Capture the cell that displays the provided text and extract its [x, y] central coordinate. 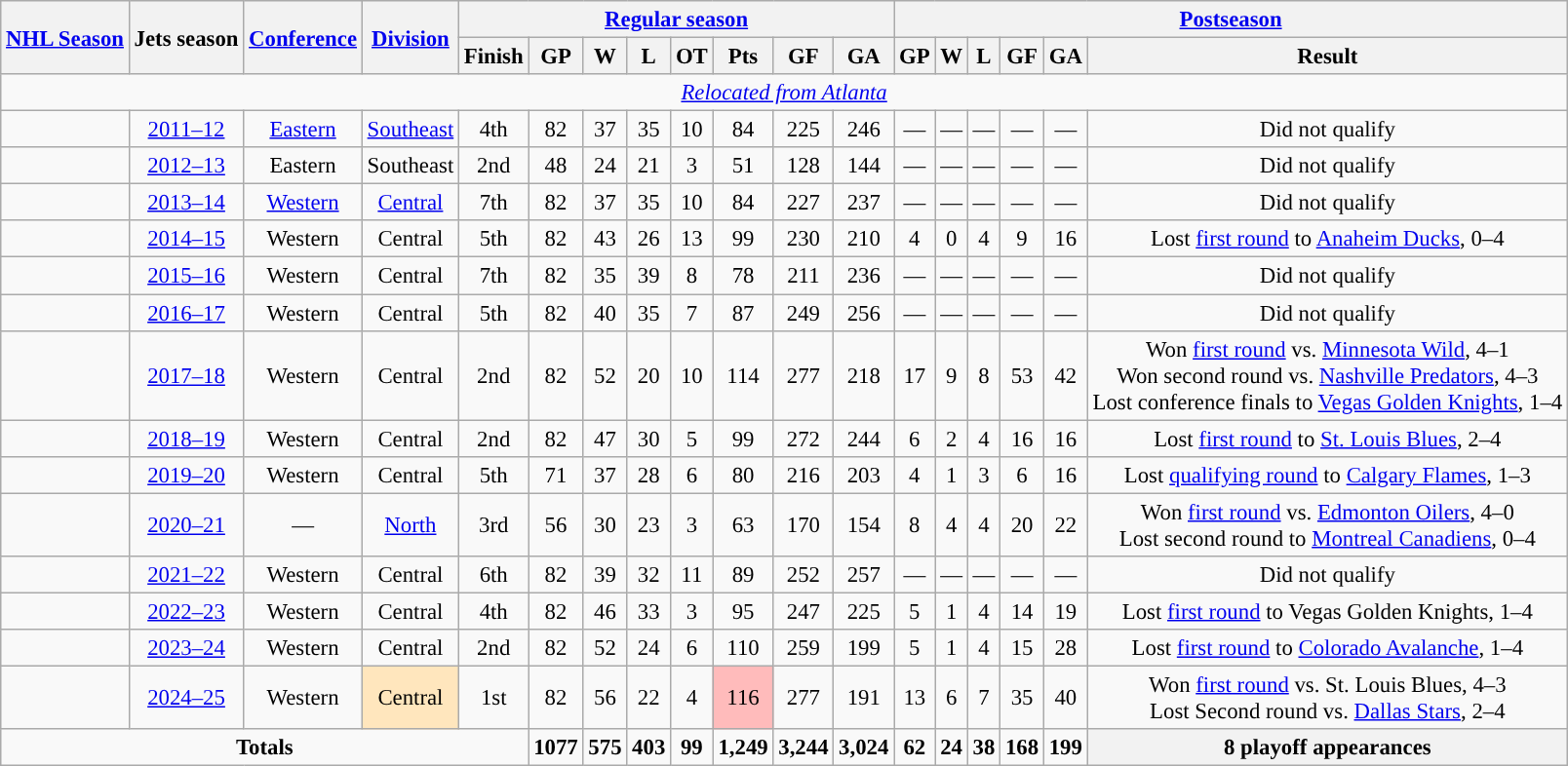
2017–18 [186, 375]
191 [864, 698]
2011–12 [186, 130]
272 [804, 439]
168 [1022, 747]
63 [743, 524]
244 [864, 439]
Conference [303, 37]
33 [649, 611]
252 [804, 575]
Result [1327, 57]
Won first round vs. Edmonton Oilers, 4–0Lost second round to Montreal Canadiens, 0–4 [1327, 524]
14 [1022, 611]
21 [649, 166]
23 [649, 524]
246 [864, 130]
42 [1065, 375]
3,024 [864, 747]
NHL Season [65, 37]
Lost first round to Colorado Avalanche, 1–4 [1327, 648]
Regular season [677, 19]
403 [649, 747]
Relocated from Atlanta [784, 93]
2013–14 [186, 203]
Lost first round to Vegas Golden Knights, 1–4 [1327, 611]
575 [605, 747]
North [410, 524]
2024–25 [186, 698]
2016–17 [186, 313]
1,249 [743, 747]
43 [605, 239]
203 [864, 475]
2021–22 [186, 575]
259 [804, 648]
2019–20 [186, 475]
247 [804, 611]
78 [743, 276]
Postseason [1231, 19]
87 [743, 313]
26 [649, 239]
211 [804, 276]
46 [605, 611]
38 [983, 747]
OT [692, 57]
1077 [556, 747]
Totals [265, 747]
144 [864, 166]
80 [743, 475]
2014–15 [186, 239]
2015–16 [186, 276]
19 [1065, 611]
8 playoff appearances [1327, 747]
89 [743, 575]
71 [556, 475]
257 [864, 575]
17 [915, 375]
170 [804, 524]
48 [556, 166]
11 [692, 575]
Lost first round to Anaheim Ducks, 0–4 [1327, 239]
Division [410, 37]
Finish [493, 57]
154 [864, 524]
2020–21 [186, 524]
218 [864, 375]
116 [743, 698]
230 [804, 239]
237 [864, 203]
2018–19 [186, 439]
95 [743, 611]
114 [743, 375]
Lost qualifying round to Calgary Flames, 1–3 [1327, 475]
6th [493, 575]
15 [1022, 648]
2012–13 [186, 166]
Lost first round to St. Louis Blues, 2–4 [1327, 439]
Pts [743, 57]
2022–23 [186, 611]
Won first round vs. St. Louis Blues, 4–3Lost Second round vs. Dallas Stars, 2–4 [1327, 698]
210 [864, 239]
256 [864, 313]
47 [605, 439]
110 [743, 648]
2023–24 [186, 648]
62 [915, 747]
Jets season [186, 37]
53 [1022, 375]
32 [649, 575]
249 [804, 313]
Won first round vs. Minnesota Wild, 4–1Won second round vs. Nashville Predators, 4–3Lost conference finals to Vegas Golden Knights, 1–4 [1327, 375]
51 [743, 166]
0 [952, 239]
3rd [493, 524]
128 [804, 166]
1st [493, 698]
216 [804, 475]
2 [952, 439]
227 [804, 203]
3,244 [804, 747]
236 [864, 276]
